Detect which cell encompasses the target text, then output its (X, Y) center coordinate. 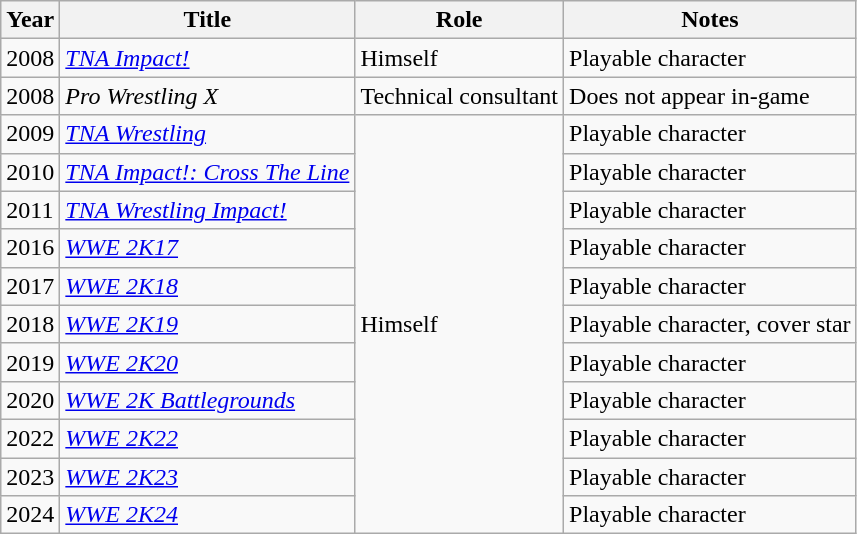
2019 (30, 362)
Technical consultant (460, 96)
WWE 2K20 (208, 362)
Playable character, cover star (710, 324)
2023 (30, 477)
2010 (30, 172)
Role (460, 20)
2017 (30, 286)
Title (208, 20)
Pro Wrestling X (208, 96)
WWE 2K23 (208, 477)
Year (30, 20)
2018 (30, 324)
TNA Impact! (208, 58)
WWE 2K18 (208, 286)
WWE 2K19 (208, 324)
2020 (30, 400)
2016 (30, 248)
2011 (30, 210)
Does not appear in-game (710, 96)
2024 (30, 515)
WWE 2K24 (208, 515)
WWE 2K22 (208, 438)
Notes (710, 20)
TNA Impact!: Cross The Line (208, 172)
2009 (30, 134)
WWE 2K17 (208, 248)
TNA Wrestling Impact! (208, 210)
WWE 2K Battlegrounds (208, 400)
2022 (30, 438)
TNA Wrestling (208, 134)
